Search for the cell housing the specified text and yield its [X, Y] center coordinate. 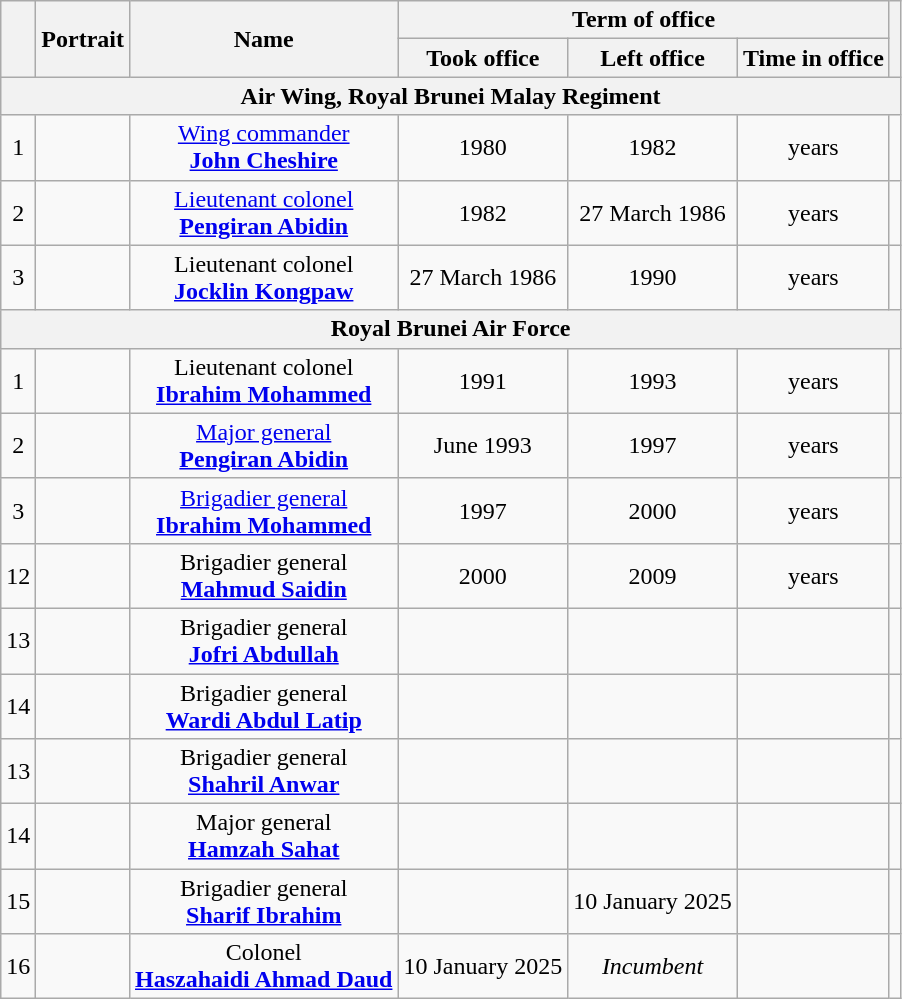
Royal Brunei Air Force [451, 329]
Lieutenant colonelPengiran Abidin [263, 212]
12 [18, 576]
16 [18, 966]
Took office [483, 58]
Colonel Haszahaidi Ahmad Daud [263, 966]
Left office [653, 58]
Time in office [813, 58]
Brigadier generalSharif Ibrahim [263, 902]
1980 [483, 148]
Incumbent [653, 966]
Lieutenant colonelIbrahim Mohammed [263, 380]
Term of office [644, 20]
Brigadier generalMahmud Saidin [263, 576]
1993 [653, 380]
Brigadier generalJofri Abdullah [263, 640]
Brigadier generalIbrahim Mohammed [263, 510]
Air Wing, Royal Brunei Malay Regiment [451, 96]
1990 [653, 278]
Wing commanderJohn Cheshire [263, 148]
1991 [483, 380]
Lieutenant colonelJocklin Kongpaw [263, 278]
2009 [653, 576]
Brigadier generalShahril Anwar [263, 772]
June 1993 [483, 446]
Major generalHamzah Sahat [263, 836]
Portrait [83, 39]
Brigadier generalWardi Abdul Latip [263, 706]
Major generalPengiran Abidin [263, 446]
15 [18, 902]
Name [263, 39]
